Extract the (X, Y) coordinate from the center of the cell holding the provided text.  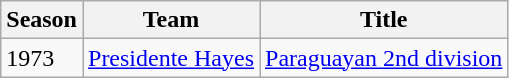
Title (384, 20)
Presidente Hayes (170, 58)
1973 (42, 58)
Season (42, 20)
Paraguayan 2nd division (384, 58)
Team (170, 20)
